Provide the [x, y] coordinate of the cell's center where the given text is located.  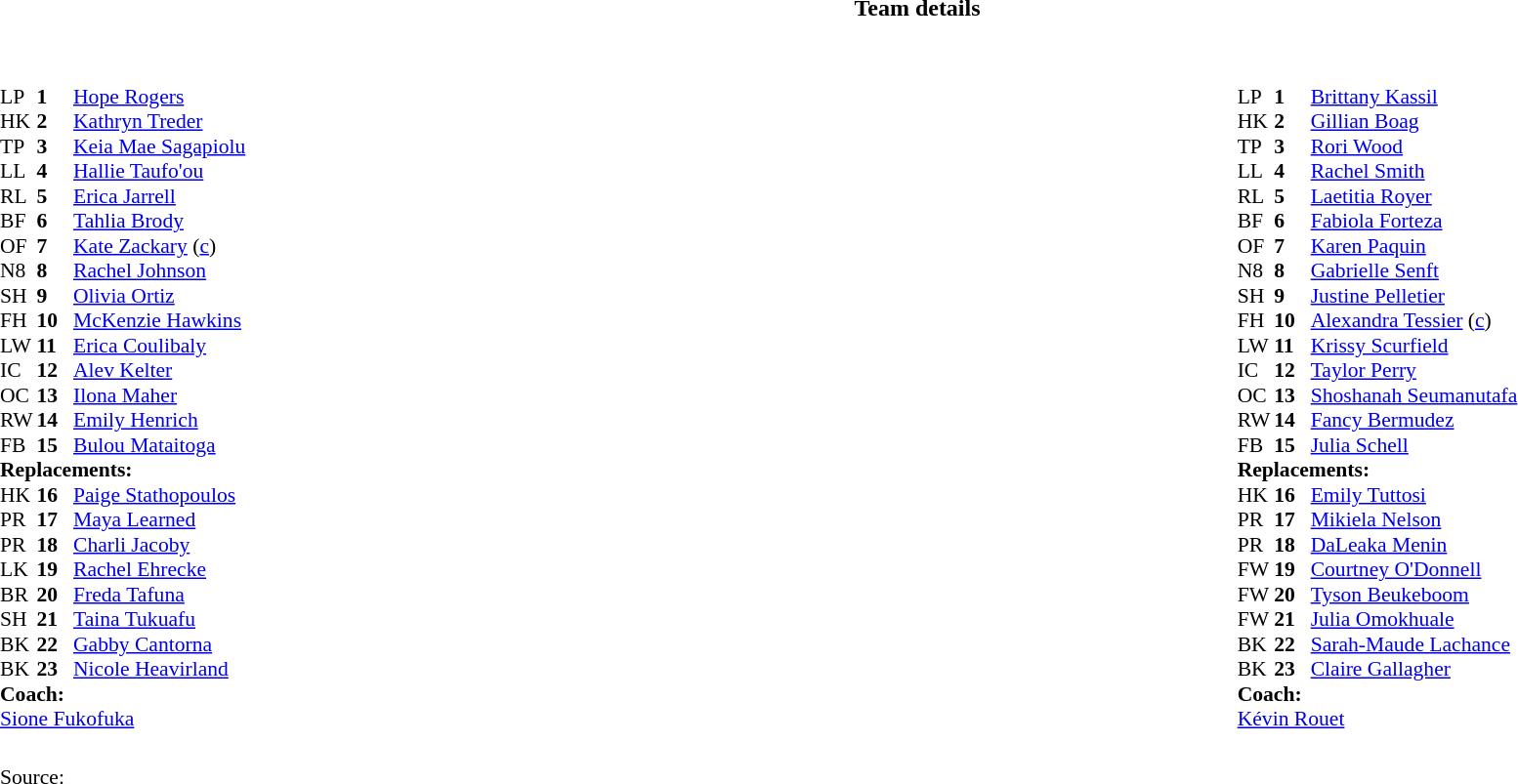
DaLeaka Menin [1414, 545]
Kathryn Treder [159, 122]
Shoshanah Seumanutafa [1414, 395]
Tahlia Brody [159, 222]
Julia Omokhuale [1414, 620]
Emily Henrich [159, 421]
Alexandra Tessier (c) [1414, 321]
Rori Wood [1414, 146]
Rachel Ehrecke [159, 569]
Keia Mae Sagapiolu [159, 146]
Rachel Johnson [159, 270]
Rachel Smith [1414, 171]
Tyson Beukeboom [1414, 595]
Hallie Taufo'ou [159, 171]
Justine Pelletier [1414, 296]
Maya Learned [159, 520]
Kévin Rouet [1377, 720]
Laetitia Royer [1414, 196]
Julia Schell [1414, 445]
Olivia Ortiz [159, 296]
LK [19, 569]
Ilona Maher [159, 395]
Krissy Scurfield [1414, 346]
Mikiela Nelson [1414, 520]
Nicole Heavirland [159, 669]
Alev Kelter [159, 370]
Gillian Boag [1414, 122]
McKenzie Hawkins [159, 321]
Fancy Bermudez [1414, 421]
Karen Paquin [1414, 246]
Taina Tukuafu [159, 620]
Claire Gallagher [1414, 669]
Charli Jacoby [159, 545]
Freda Tafuna [159, 595]
Sarah-Maude Lachance [1414, 644]
Kate Zackary (c) [159, 246]
Courtney O'Donnell [1414, 569]
Hope Rogers [159, 97]
Sione Fukofuka [123, 720]
Erica Jarrell [159, 196]
Bulou Mataitoga [159, 445]
Fabiola Forteza [1414, 222]
Emily Tuttosi [1414, 495]
BR [19, 595]
Paige Stathopoulos [159, 495]
Gabby Cantorna [159, 644]
Brittany Kassil [1414, 97]
Gabrielle Senft [1414, 270]
Taylor Perry [1414, 370]
Erica Coulibaly [159, 346]
